Output the (X, Y) coordinate of the center of the cell containing the given text.  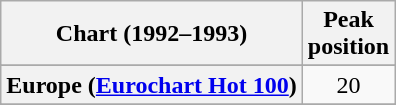
Peakposition (348, 34)
20 (348, 85)
Chart (1992–1993) (152, 34)
Europe (Eurochart Hot 100) (152, 85)
